Provide the (x, y) coordinate of the cell's center where the given text is located.  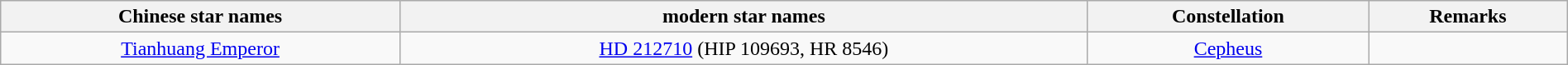
Constellation (1227, 17)
Chinese star names (200, 17)
Remarks (1469, 17)
HD 212710 (HIP 109693, HR 8546) (743, 48)
modern star names (743, 17)
Tianhuang Emperor (200, 48)
Cepheus (1227, 48)
